Return the [X, Y] coordinate for the center point of the cell that contains the specified text.  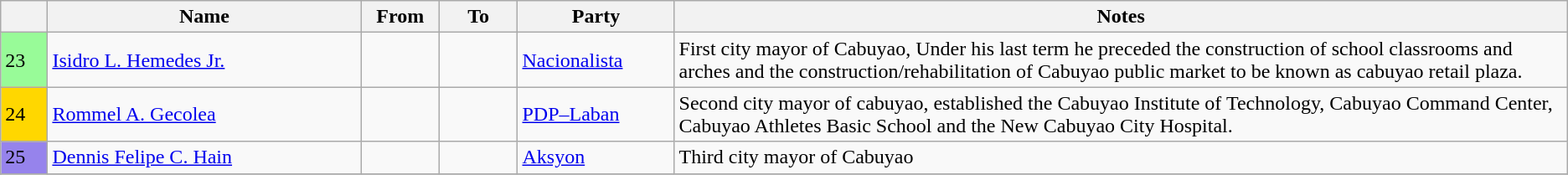
Name [204, 17]
24 [24, 114]
Isidro L. Hemedes Jr. [204, 60]
23 [24, 60]
PDP–Laban [596, 114]
From [400, 17]
Aksyon [596, 157]
Nacionalista [596, 60]
Notes [1121, 17]
25 [24, 157]
Party [596, 17]
Rommel A. Gecolea [204, 114]
To [478, 17]
Dennis Felipe C. Hain [204, 157]
Third city mayor of Cabuyao [1121, 157]
